From the cell containing the given text, extract its center point as [x, y] coordinate. 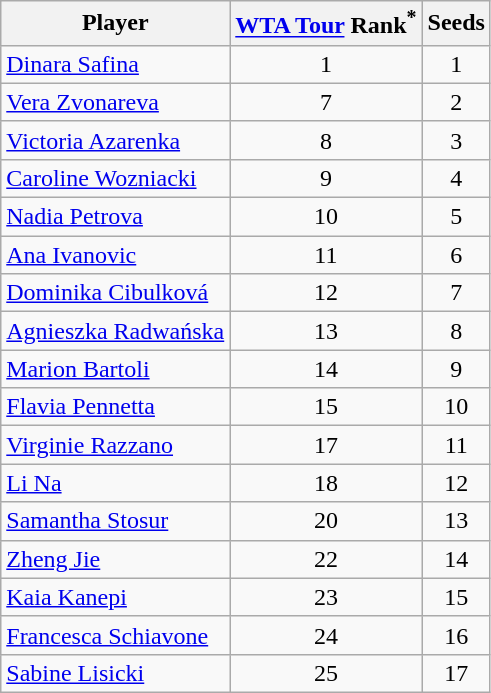
3 [456, 140]
Caroline Wozniacki [116, 178]
22 [326, 559]
20 [326, 521]
Francesca Schiavone [116, 635]
Samantha Stosur [116, 521]
Seeds [456, 24]
Li Na [116, 483]
2 [456, 102]
6 [456, 255]
Dominika Cibulková [116, 293]
Vera Zvonareva [116, 102]
25 [326, 673]
Flavia Pennetta [116, 407]
Dinara Safina [116, 64]
Nadia Petrova [116, 217]
Player [116, 24]
5 [456, 217]
24 [326, 635]
23 [326, 597]
Zheng Jie [116, 559]
Victoria Azarenka [116, 140]
WTA Tour Rank* [326, 24]
18 [326, 483]
4 [456, 178]
16 [456, 635]
Sabine Lisicki [116, 673]
Ana Ivanovic [116, 255]
Virginie Razzano [116, 445]
Agnieszka Radwańska [116, 331]
Kaia Kanepi [116, 597]
Marion Bartoli [116, 369]
